From the cell containing the given text, extract its center point as [x, y] coordinate. 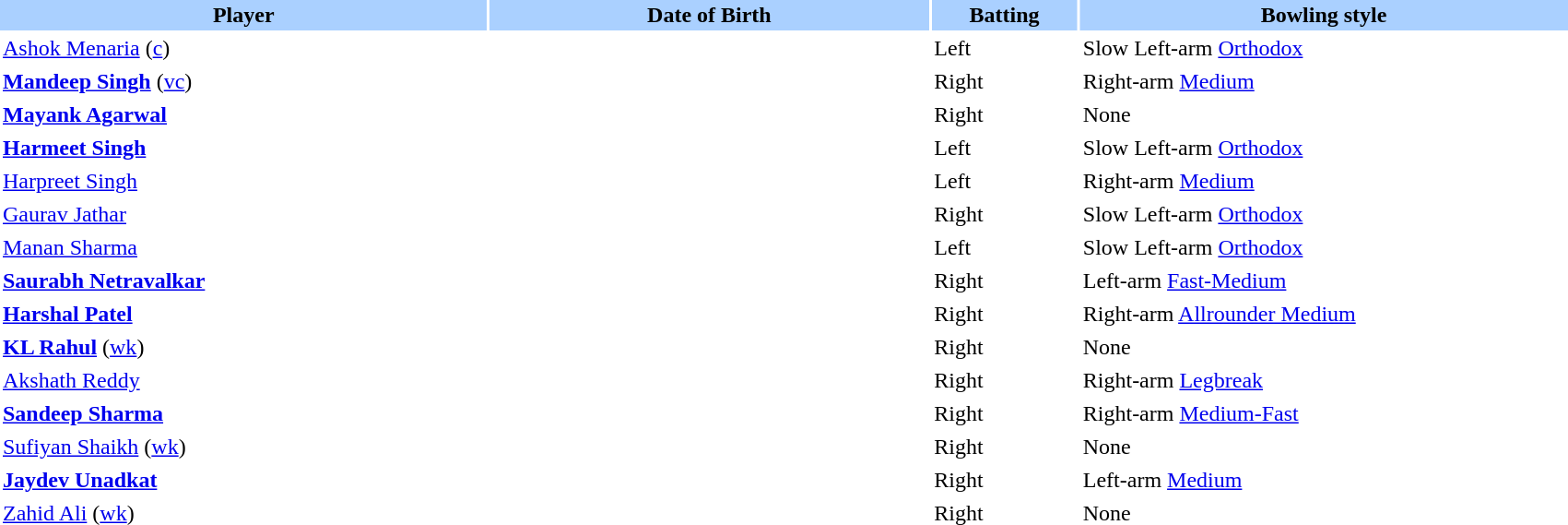
Manan Sharma [243, 247]
Bowling style [1324, 15]
Right-arm Legbreak [1324, 380]
Left-arm Fast-Medium [1324, 280]
Gaurav Jathar [243, 214]
Sandeep Sharma [243, 413]
Ashok Menaria (c) [243, 48]
Right-arm Allrounder Medium [1324, 314]
Right-arm Medium-Fast [1324, 413]
Mandeep Singh (vc) [243, 81]
Batting [1005, 15]
Akshath Reddy [243, 380]
Mayank Agarwal [243, 114]
Date of Birth [710, 15]
Saurabh Netravalkar [243, 280]
Left-arm Medium [1324, 480]
Harmeet Singh [243, 148]
Player [243, 15]
KL Rahul (wk) [243, 347]
Jaydev Unadkat [243, 480]
Harpreet Singh [243, 181]
Harshal Patel [243, 314]
Sufiyan Shaikh (wk) [243, 447]
